Find where the given text appears and provide that cell's center as (X, Y) coordinate. 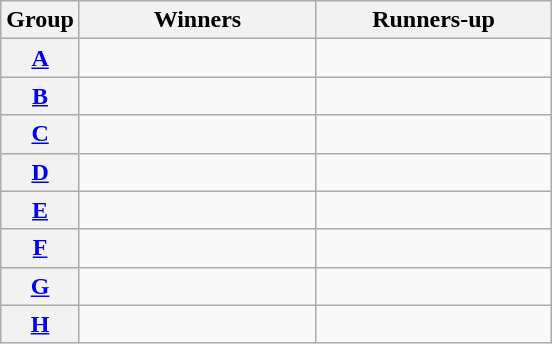
Group (40, 20)
Runners-up (433, 20)
G (40, 286)
A (40, 58)
B (40, 96)
C (40, 134)
D (40, 172)
F (40, 248)
H (40, 324)
Winners (197, 20)
E (40, 210)
